Pinpoint the cell where the given text exists, returning its [x, y] midpoint coordinate. 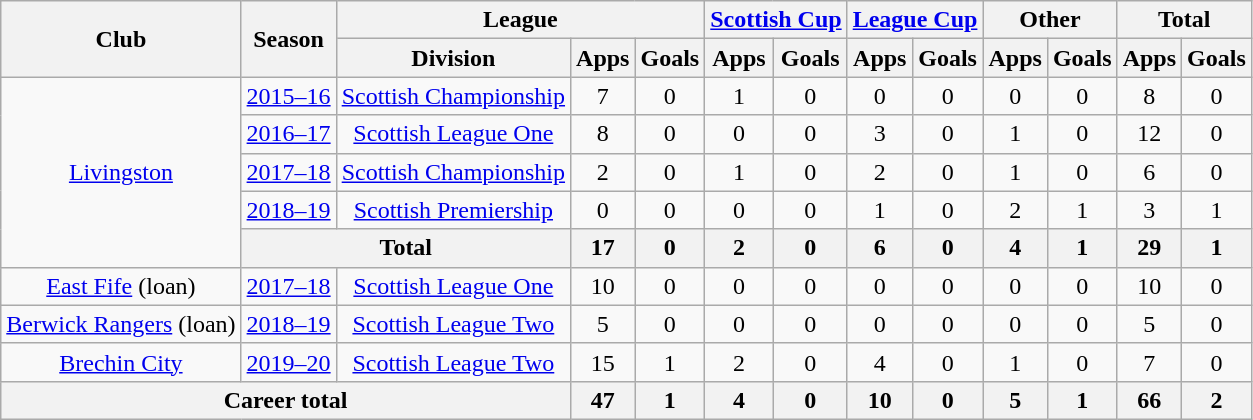
Season [288, 39]
66 [1149, 400]
2016–17 [288, 134]
Livingston [121, 172]
Berwick Rangers (loan) [121, 324]
East Fife (loan) [121, 286]
Brechin City [121, 362]
League Cup [915, 20]
Scottish Cup [776, 20]
Club [121, 39]
Division [453, 58]
League [520, 20]
29 [1149, 248]
12 [1149, 134]
Career total [286, 400]
2015–16 [288, 96]
15 [603, 362]
Other [1050, 20]
47 [603, 400]
2019–20 [288, 362]
17 [603, 248]
Scottish Premiership [453, 210]
